Pinpoint the cell where the given text exists, returning its (X, Y) midpoint coordinate. 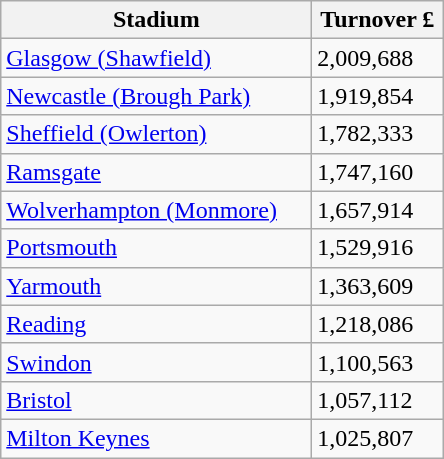
1,529,916 (378, 248)
Yarmouth (156, 286)
Glasgow (Shawfield) (156, 58)
1,025,807 (378, 438)
Milton Keynes (156, 438)
1,782,333 (378, 134)
1,057,112 (378, 400)
1,657,914 (378, 210)
Swindon (156, 362)
Stadium (156, 20)
Newcastle (Brough Park) (156, 96)
2,009,688 (378, 58)
Reading (156, 324)
Wolverhampton (Monmore) (156, 210)
Bristol (156, 400)
1,218,086 (378, 324)
1,363,609 (378, 286)
1,919,854 (378, 96)
Sheffield (Owlerton) (156, 134)
1,100,563 (378, 362)
Turnover £ (378, 20)
1,747,160 (378, 172)
Ramsgate (156, 172)
Portsmouth (156, 248)
